Pinpoint the cell where the given text exists, returning its (x, y) midpoint coordinate. 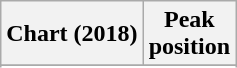
Chart (2018) (72, 34)
Peakposition (189, 34)
